Return [X, Y] of the center of cell containing provided text 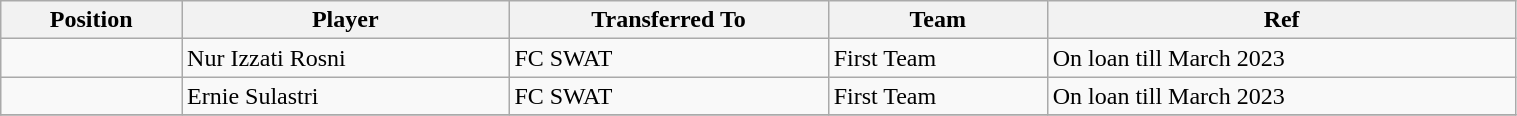
Player [346, 20]
Ernie Sulastri [346, 96]
Nur Izzati Rosni [346, 58]
Ref [1282, 20]
Transferred To [668, 20]
Position [92, 20]
Team [938, 20]
